From the cell containing the given text, extract its center point as (X, Y) coordinate. 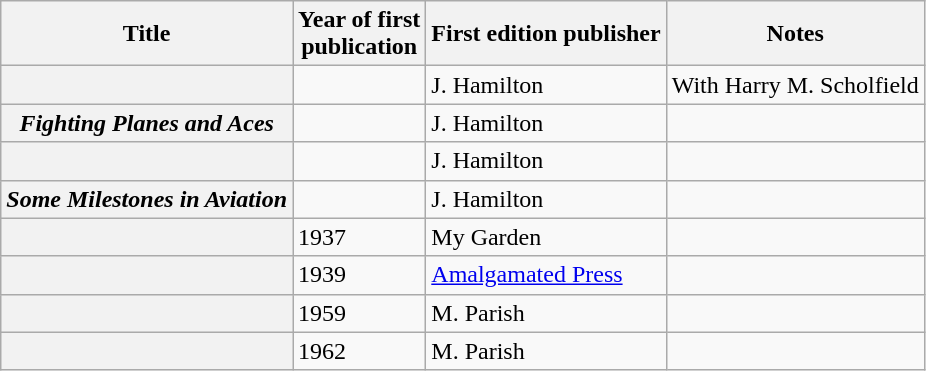
My Garden (546, 237)
Year of firstpublication (360, 34)
Some Milestones in Aviation (147, 199)
Notes (795, 34)
1937 (360, 237)
1962 (360, 351)
Title (147, 34)
First edition publisher (546, 34)
Fighting Planes and Aces (147, 123)
Amalgamated Press (546, 275)
With Harry M. Scholfield (795, 85)
1959 (360, 313)
1939 (360, 275)
